Determine the (X, Y) coordinate at the center of the cell enclosing the given text.  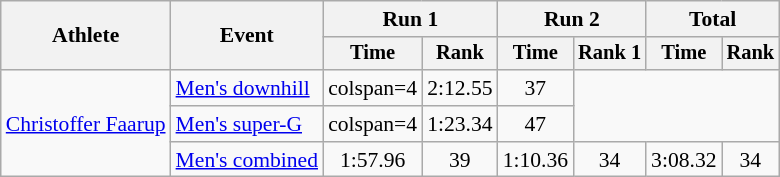
37 (536, 88)
Athlete (86, 36)
Christoffer Faarup (86, 124)
47 (536, 124)
Men's downhill (248, 88)
Run 2 (572, 19)
2:12.55 (460, 88)
1:23.34 (460, 124)
Total (712, 19)
Run 1 (410, 19)
Event (248, 36)
Rank 1 (610, 54)
Men's super-G (248, 124)
